Return the (x, y) coordinate for the center point of the cell that contains the specified text.  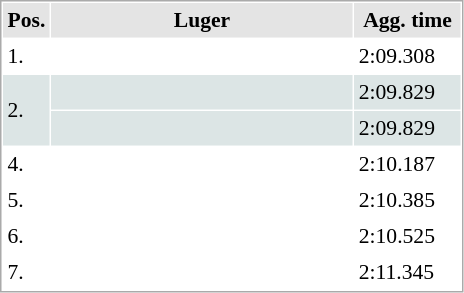
1. (26, 56)
2. (26, 110)
5. (26, 200)
6. (26, 236)
7. (26, 272)
2:09.308 (407, 56)
Pos. (26, 20)
4. (26, 164)
2:10.187 (407, 164)
Agg. time (407, 20)
2:10.525 (407, 236)
2:10.385 (407, 200)
Luger (202, 20)
2:11.345 (407, 272)
